From the cell containing the given text, extract its center point as (x, y) coordinate. 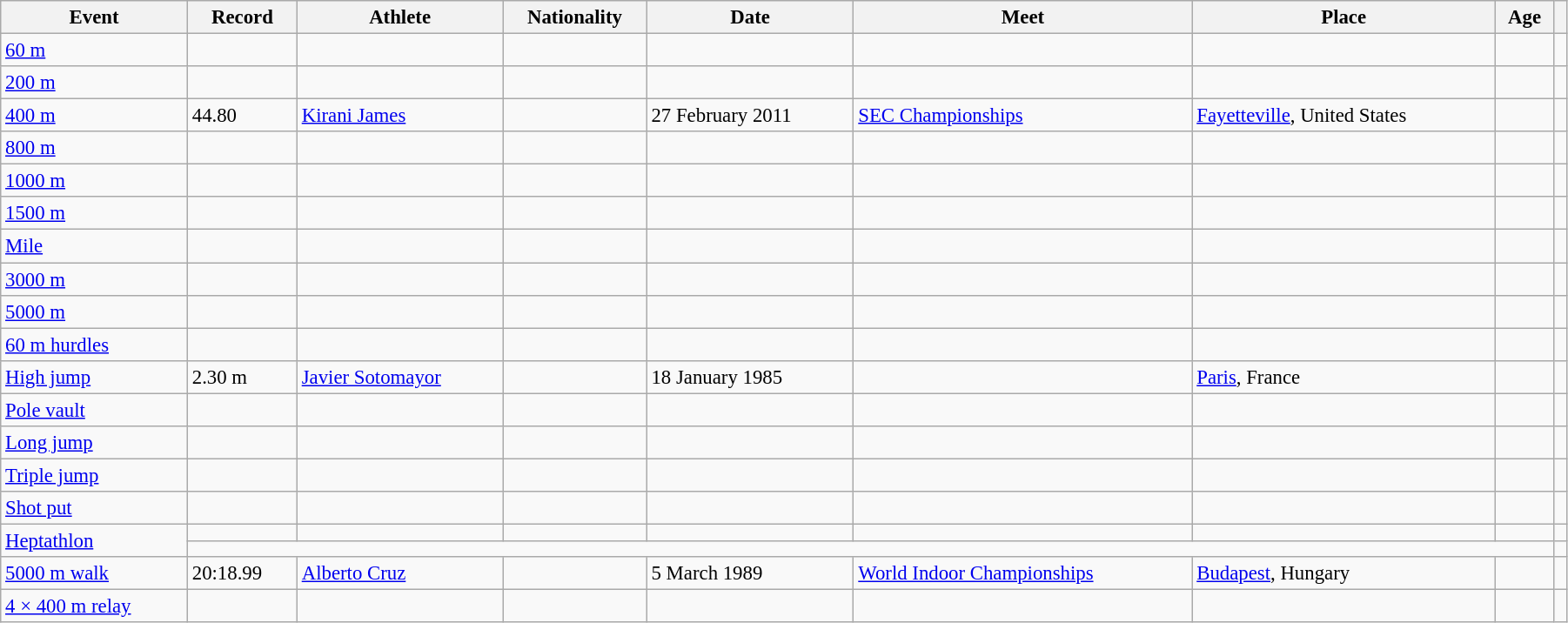
800 m (94, 148)
Date (750, 17)
Age (1524, 17)
400 m (94, 116)
Fayetteville, United States (1344, 116)
Budapest, Hungary (1344, 573)
5000 m walk (94, 573)
5 March 1989 (750, 573)
World Indoor Championships (1023, 573)
Javier Sotomayor (399, 377)
Pole vault (94, 410)
4 × 400 m relay (94, 606)
Meet (1023, 17)
18 January 1985 (750, 377)
44.80 (242, 116)
Record (242, 17)
Place (1344, 17)
Paris, France (1344, 377)
Alberto Cruz (399, 573)
SEC Championships (1023, 116)
Shot put (94, 508)
200 m (94, 83)
High jump (94, 377)
5000 m (94, 311)
Athlete (399, 17)
60 m (94, 50)
Nationality (574, 17)
Kirani James (399, 116)
Triple jump (94, 475)
Event (94, 17)
27 February 2011 (750, 116)
60 m hurdles (94, 345)
Mile (94, 246)
20:18.99 (242, 573)
Long jump (94, 443)
2.30 m (242, 377)
1000 m (94, 181)
Heptathlon (94, 540)
3000 m (94, 279)
1500 m (94, 213)
